Search for the cell housing the specified text and yield its [X, Y] center coordinate. 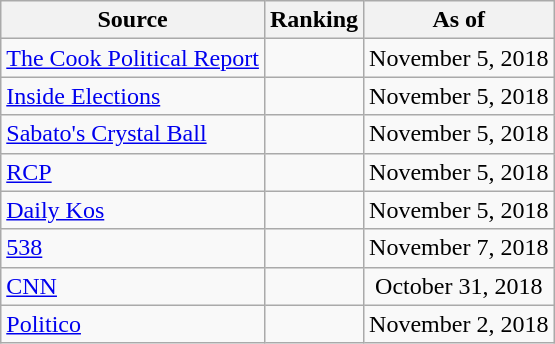
Politico [133, 324]
As of [459, 20]
October 31, 2018 [459, 286]
Daily Kos [133, 210]
538 [133, 248]
Source [133, 20]
The Cook Political Report [133, 58]
RCP [133, 172]
Inside Elections [133, 96]
November 2, 2018 [459, 324]
CNN [133, 286]
Ranking [314, 20]
November 7, 2018 [459, 248]
Sabato's Crystal Ball [133, 134]
